For the text-containing cell, return its midpoint in (x, y) coordinate format. 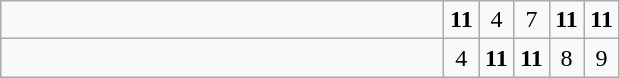
7 (532, 20)
8 (566, 58)
9 (602, 58)
